Return (x, y) of the center of cell containing provided text 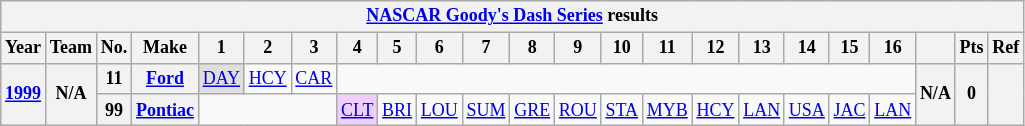
GRE (532, 110)
Ref (1006, 48)
13 (762, 48)
8 (532, 48)
5 (398, 48)
0 (972, 94)
14 (806, 48)
6 (439, 48)
12 (716, 48)
Make (166, 48)
10 (622, 48)
LOU (439, 110)
USA (806, 110)
Year (24, 48)
3 (314, 48)
CAR (314, 78)
Ford (166, 78)
16 (893, 48)
DAY (221, 78)
7 (486, 48)
MYB (667, 110)
Pontiac (166, 110)
4 (358, 48)
Pts (972, 48)
15 (850, 48)
No. (114, 48)
SUM (486, 110)
1999 (24, 94)
NASCAR Goody's Dash Series results (512, 16)
STA (622, 110)
1 (221, 48)
BRI (398, 110)
Team (70, 48)
CLT (358, 110)
JAC (850, 110)
99 (114, 110)
ROU (578, 110)
2 (268, 48)
9 (578, 48)
